Capture the cell that displays the provided text and extract its (X, Y) central coordinate. 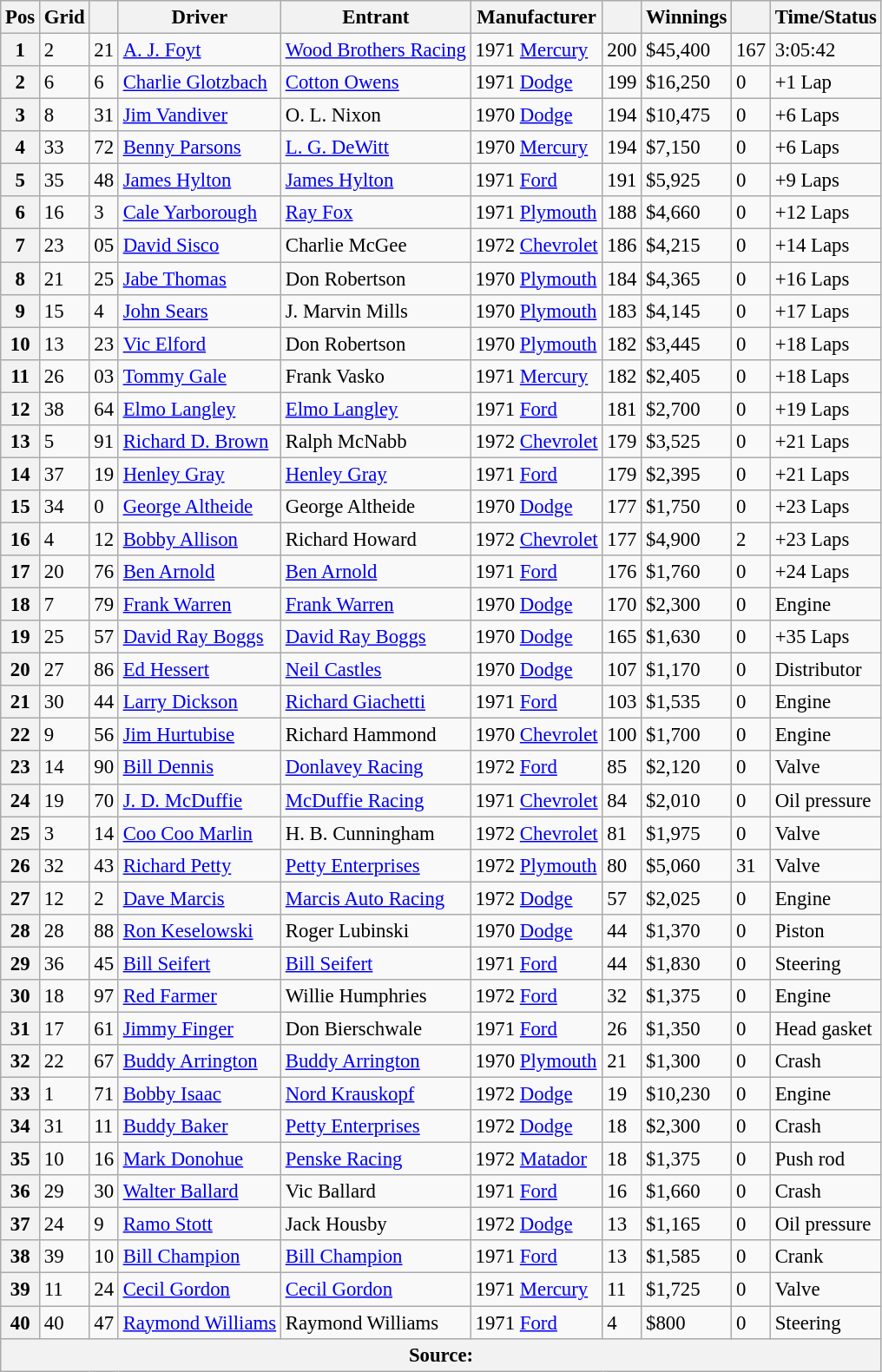
Richard Howard (375, 539)
$1,760 (687, 572)
Don Bierschwale (375, 1028)
$2,010 (687, 800)
$5,925 (687, 181)
Winnings (687, 17)
1972 Matador (536, 1159)
Head gasket (826, 1028)
John Sears (200, 311)
+19 Laps (826, 409)
Cale Yarborough (200, 213)
$1,535 (687, 702)
Richard Petty (200, 865)
$4,145 (687, 311)
1971 Chevrolet (536, 800)
Distributor (826, 670)
Vic Ballard (375, 1191)
199 (622, 82)
79 (104, 605)
Ramo Stott (200, 1224)
$1,585 (687, 1257)
$3,525 (687, 442)
Piston (826, 931)
97 (104, 996)
$10,475 (687, 115)
$1,975 (687, 833)
Marcis Auto Racing (375, 898)
Manufacturer (536, 17)
+35 Laps (826, 637)
$16,250 (687, 82)
170 (622, 605)
Jack Housby (375, 1224)
Willie Humphries (375, 996)
85 (622, 768)
$1,750 (687, 507)
47 (104, 1323)
+12 Laps (826, 213)
Jabe Thomas (200, 279)
76 (104, 572)
3:05:42 (826, 50)
Tommy Gale (200, 376)
Richard D. Brown (200, 442)
Vic Elford (200, 344)
200 (622, 50)
167 (752, 50)
$800 (687, 1323)
Roger Lubinski (375, 931)
Dave Marcis (200, 898)
Larry Dickson (200, 702)
$1,700 (687, 735)
67 (104, 1061)
61 (104, 1028)
Time/Status (826, 17)
48 (104, 181)
191 (622, 181)
$4,215 (687, 246)
Benny Parsons (200, 148)
56 (104, 735)
64 (104, 409)
Grid (64, 17)
Jimmy Finger (200, 1028)
J. D. McDuffie (200, 800)
$10,230 (687, 1094)
$1,725 (687, 1290)
$5,060 (687, 865)
$1,300 (687, 1061)
Frank Vasko (375, 376)
Crank (826, 1257)
+9 Laps (826, 181)
107 (622, 670)
1971 Dodge (536, 82)
Bobby Isaac (200, 1094)
$2,405 (687, 376)
Red Farmer (200, 996)
Jim Hurtubise (200, 735)
86 (104, 670)
91 (104, 442)
Ron Keselowski (200, 931)
71 (104, 1094)
L. G. DeWitt (375, 148)
Pos (21, 17)
Donlavey Racing (375, 768)
Walter Ballard (200, 1191)
186 (622, 246)
$3,445 (687, 344)
1971 Plymouth (536, 213)
81 (622, 833)
$1,350 (687, 1028)
Nord Krauskopf (375, 1094)
Charlie Glotzbach (200, 82)
O. L. Nixon (375, 115)
80 (622, 865)
72 (104, 148)
Ralph McNabb (375, 442)
1970 Mercury (536, 148)
70 (104, 800)
McDuffie Racing (375, 800)
A. J. Foyt (200, 50)
Jim Vandiver (200, 115)
1970 Chevrolet (536, 735)
$2,025 (687, 898)
184 (622, 279)
Cotton Owens (375, 82)
165 (622, 637)
$7,150 (687, 148)
+16 Laps (826, 279)
$1,165 (687, 1224)
Neil Castles (375, 670)
Bobby Allison (200, 539)
J. Marvin Mills (375, 311)
+17 Laps (826, 311)
Push rod (826, 1159)
Wood Brothers Racing (375, 50)
$1,370 (687, 931)
$2,700 (687, 409)
88 (104, 931)
Driver (200, 17)
43 (104, 865)
45 (104, 963)
181 (622, 409)
05 (104, 246)
100 (622, 735)
183 (622, 311)
$4,365 (687, 279)
$1,170 (687, 670)
+14 Laps (826, 246)
90 (104, 768)
Bill Dennis (200, 768)
Penske Racing (375, 1159)
$4,660 (687, 213)
Entrant (375, 17)
Charlie McGee (375, 246)
$45,400 (687, 50)
Mark Donohue (200, 1159)
$2,395 (687, 474)
$1,630 (687, 637)
+24 Laps (826, 572)
$4,900 (687, 539)
Ed Hessert (200, 670)
1972 Plymouth (536, 865)
188 (622, 213)
$2,120 (687, 768)
Coo Coo Marlin (200, 833)
Ray Fox (375, 213)
Richard Giachetti (375, 702)
176 (622, 572)
84 (622, 800)
$1,660 (687, 1191)
Buddy Baker (200, 1126)
David Sisco (200, 246)
Richard Hammond (375, 735)
H. B. Cunningham (375, 833)
03 (104, 376)
$1,830 (687, 963)
+1 Lap (826, 82)
Source: (441, 1355)
103 (622, 702)
